Determine the [X, Y] coordinate at the center of the cell enclosing the given text.  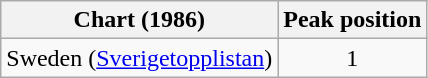
Sweden (Sverigetopplistan) [140, 58]
1 [352, 58]
Peak position [352, 20]
Chart (1986) [140, 20]
